Output the [X, Y] coordinate of the center of the cell containing the given text.  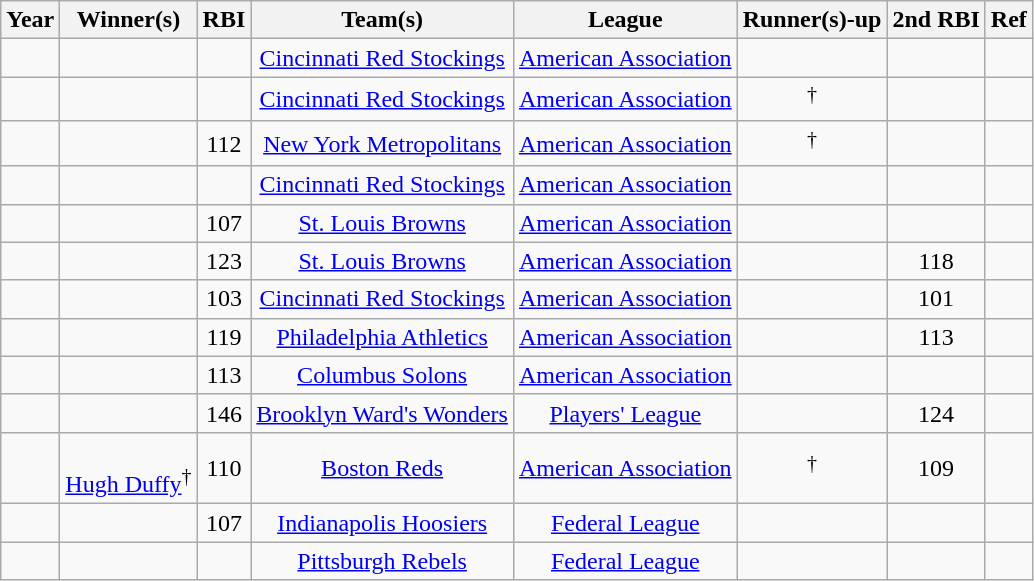
2nd RBI [936, 20]
Players' League [625, 413]
Team(s) [382, 20]
119 [224, 337]
Indianapolis Hoosiers [382, 523]
Boston Reds [382, 468]
109 [936, 468]
146 [224, 413]
124 [936, 413]
Brooklyn Ward's Wonders [382, 413]
Hugh Duffy† [128, 468]
Columbus Solons [382, 375]
RBI [224, 20]
123 [224, 261]
Pittsburgh Rebels [382, 561]
112 [224, 144]
101 [936, 299]
118 [936, 261]
New York Metropolitans [382, 144]
Winner(s) [128, 20]
110 [224, 468]
Philadelphia Athletics [382, 337]
Year [30, 20]
103 [224, 299]
Runner(s)-up [812, 20]
League [625, 20]
Ref [1008, 20]
